From the cell containing the given text, extract its center point as (X, Y) coordinate. 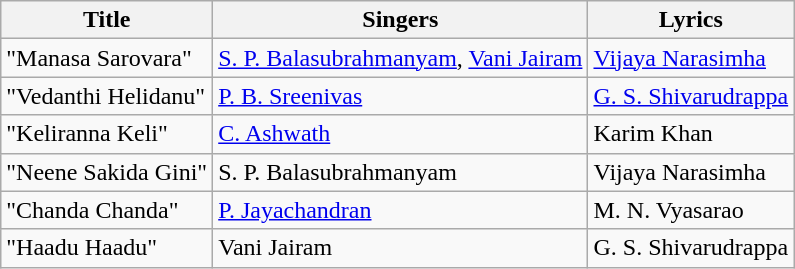
"Haadu Haadu" (107, 248)
Karim Khan (691, 134)
P. Jayachandran (400, 210)
"Neene Sakida Gini" (107, 172)
S. P. Balasubrahmanyam (400, 172)
C. Ashwath (400, 134)
Vani Jairam (400, 248)
"Vedanthi Helidanu" (107, 96)
"Chanda Chanda" (107, 210)
S. P. Balasubrahmanyam, Vani Jairam (400, 58)
P. B. Sreenivas (400, 96)
"Keliranna Keli" (107, 134)
Title (107, 20)
"Manasa Sarovara" (107, 58)
Singers (400, 20)
M. N. Vyasarao (691, 210)
Lyrics (691, 20)
